Determine the (X, Y) coordinate at the center of the cell enclosing the given text.  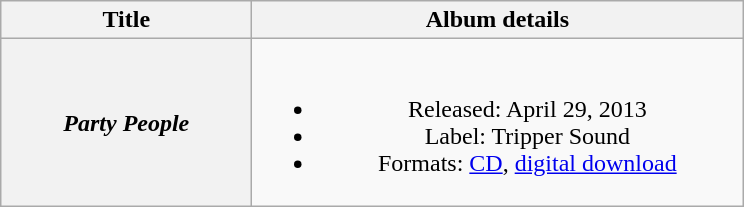
Album details (498, 20)
Party People (126, 122)
Released: April 29, 2013Label: Tripper SoundFormats: CD, digital download (498, 122)
Title (126, 20)
